Identify which cell holds the provided text, then report its (x, y) central coordinate. 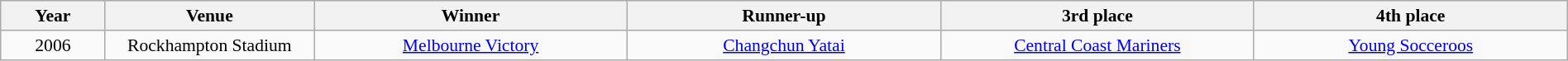
2006 (53, 45)
4th place (1411, 16)
Young Socceroos (1411, 45)
Winner (471, 16)
Runner-up (784, 16)
Melbourne Victory (471, 45)
Year (53, 16)
Changchun Yatai (784, 45)
Rockhampton Stadium (210, 45)
Venue (210, 16)
Central Coast Mariners (1097, 45)
3rd place (1097, 16)
